Provide the (x, y) coordinate of the cell's center where the given text is located.  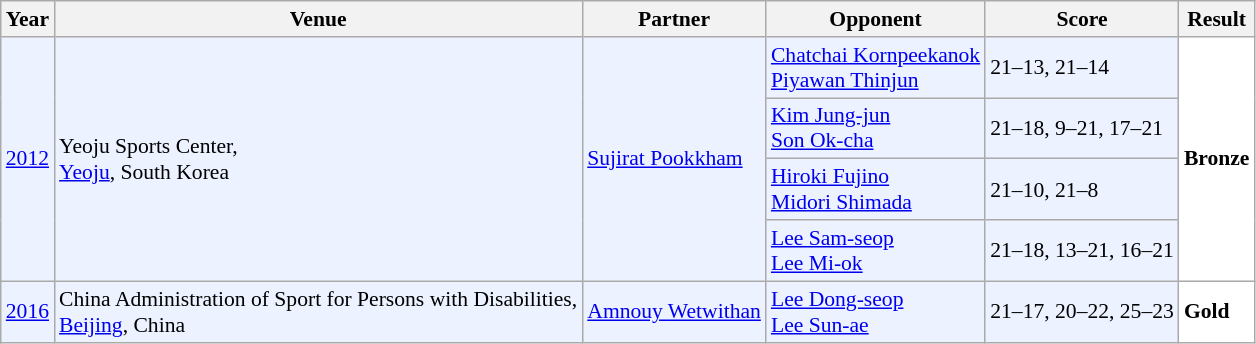
Lee Sam-seop Lee Mi-ok (876, 250)
China Administration of Sport for Persons with Disabilities,Beijing, China (318, 312)
Chatchai Kornpeekanok Piyawan Thinjun (876, 68)
Lee Dong-seop Lee Sun-ae (876, 312)
Gold (1217, 312)
Result (1217, 19)
21–10, 21–8 (1082, 190)
21–18, 9–21, 17–21 (1082, 128)
Partner (674, 19)
21–17, 20–22, 25–23 (1082, 312)
Score (1082, 19)
Bronze (1217, 159)
Amnouy Wetwithan (674, 312)
Venue (318, 19)
21–18, 13–21, 16–21 (1082, 250)
Hiroki Fujino Midori Shimada (876, 190)
Year (28, 19)
2016 (28, 312)
Sujirat Pookkham (674, 159)
Kim Jung-jun Son Ok-cha (876, 128)
Opponent (876, 19)
2012 (28, 159)
Yeoju Sports Center,Yeoju, South Korea (318, 159)
21–13, 21–14 (1082, 68)
